Pinpoint the cell where the given text exists, returning its (x, y) midpoint coordinate. 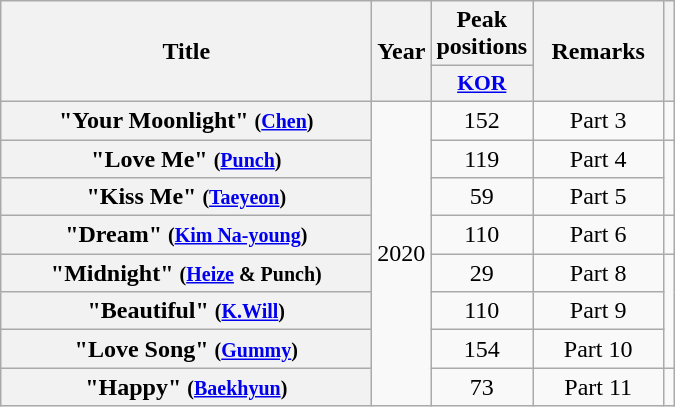
"Your Moonlight" (Chen) (186, 120)
Part 3 (598, 120)
"Happy" (Baekhyun) (186, 387)
Part 6 (598, 235)
Peakpositions (482, 34)
Remarks (598, 52)
"Kiss Me" (Taeyeon) (186, 197)
Part 5 (598, 197)
2020 (402, 253)
152 (482, 120)
Year (402, 52)
KOR (482, 84)
154 (482, 349)
Part 11 (598, 387)
73 (482, 387)
"Dream" (Kim Na-young) (186, 235)
119 (482, 159)
Part 9 (598, 311)
Part 8 (598, 273)
"Love Me" (Punch) (186, 159)
Title (186, 52)
59 (482, 197)
"Love Song" (Gummy) (186, 349)
"Beautiful" (K.Will) (186, 311)
Part 10 (598, 349)
29 (482, 273)
"Midnight" (Heize & Punch) (186, 273)
Part 4 (598, 159)
